Provide the (X, Y) coordinate of the cell's center where the given text is located.  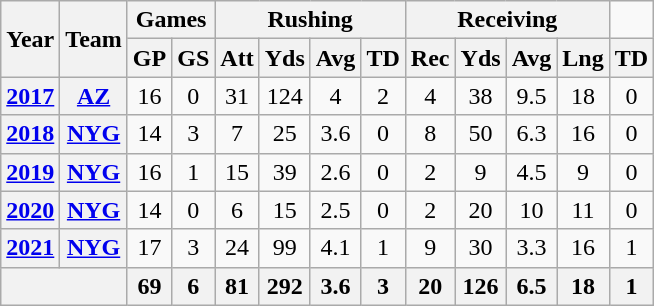
25 (284, 134)
10 (532, 210)
126 (480, 286)
39 (284, 172)
GP (149, 58)
124 (284, 96)
6.3 (532, 134)
GS (194, 58)
9.5 (532, 96)
Rec (430, 58)
2017 (30, 96)
3.3 (532, 248)
99 (284, 248)
2021 (30, 248)
8 (430, 134)
50 (480, 134)
38 (480, 96)
2019 (30, 172)
292 (284, 286)
Att (237, 58)
2018 (30, 134)
Games (170, 20)
Lng (583, 58)
Receiving (507, 20)
7 (237, 134)
24 (237, 248)
2.6 (336, 172)
2020 (30, 210)
69 (149, 286)
4.5 (532, 172)
2.5 (336, 210)
AZ (94, 96)
Year (30, 39)
31 (237, 96)
81 (237, 286)
11 (583, 210)
6.5 (532, 286)
Rushing (310, 20)
17 (149, 248)
Team (94, 39)
30 (480, 248)
4.1 (336, 248)
